Provide the (x, y) coordinate of the cell's center where the given text is located.  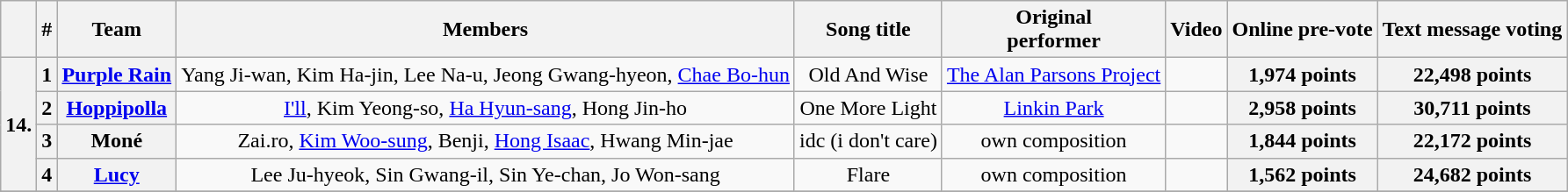
4 (47, 174)
2 (47, 108)
Moné (117, 141)
Flare (868, 174)
22,498 points (1472, 75)
3 (47, 141)
# (47, 30)
Text message voting (1472, 30)
Old And Wise (868, 75)
24,682 points (1472, 174)
Hoppipolla (117, 108)
Yang Ji-wan, Kim Ha-jin, Lee Na-u, Jeong Gwang-hyeon, Chae Bo-hun (486, 75)
1,974 points (1302, 75)
I'll, Kim Yeong-so, Ha Hyun-sang, Hong Jin-ho (486, 108)
2,958 points (1302, 108)
Members (486, 30)
Originalperformer (1053, 30)
One More Light (868, 108)
Lee Ju-hyeok, Sin Gwang-il, Sin Ye-chan, Jo Won-sang (486, 174)
14. (19, 124)
30,711 points (1472, 108)
idc (i don't care) (868, 141)
Linkin Park (1053, 108)
1 (47, 75)
Lucy (117, 174)
22,172 points (1472, 141)
Online pre-vote (1302, 30)
Video (1196, 30)
Team (117, 30)
The Alan Parsons Project (1053, 75)
1,562 points (1302, 174)
Song title (868, 30)
1,844 points (1302, 141)
Zai.ro, Kim Woo-sung, Benji, Hong Isaac, Hwang Min-jae (486, 141)
Purple Rain (117, 75)
